Capture the cell that displays the provided text and extract its (X, Y) central coordinate. 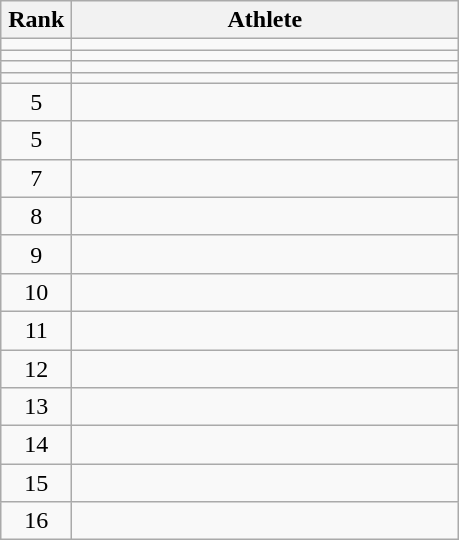
14 (36, 445)
Rank (36, 20)
11 (36, 330)
7 (36, 178)
9 (36, 254)
13 (36, 407)
10 (36, 292)
12 (36, 369)
16 (36, 521)
8 (36, 216)
Athlete (265, 20)
15 (36, 483)
